Determine the (X, Y) coordinate at the center of the cell enclosing the given text.  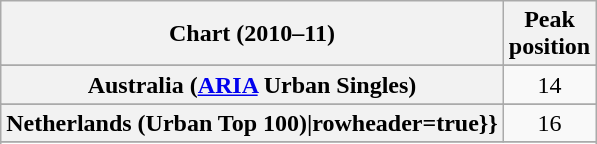
Netherlands (Urban Top 100)|rowheader=true}} (252, 123)
Australia (ARIA Urban Singles) (252, 85)
14 (549, 85)
16 (549, 123)
Chart (2010–11) (252, 34)
Peakposition (549, 34)
